Return the (X, Y) coordinate for the center point of the cell that contains the specified text.  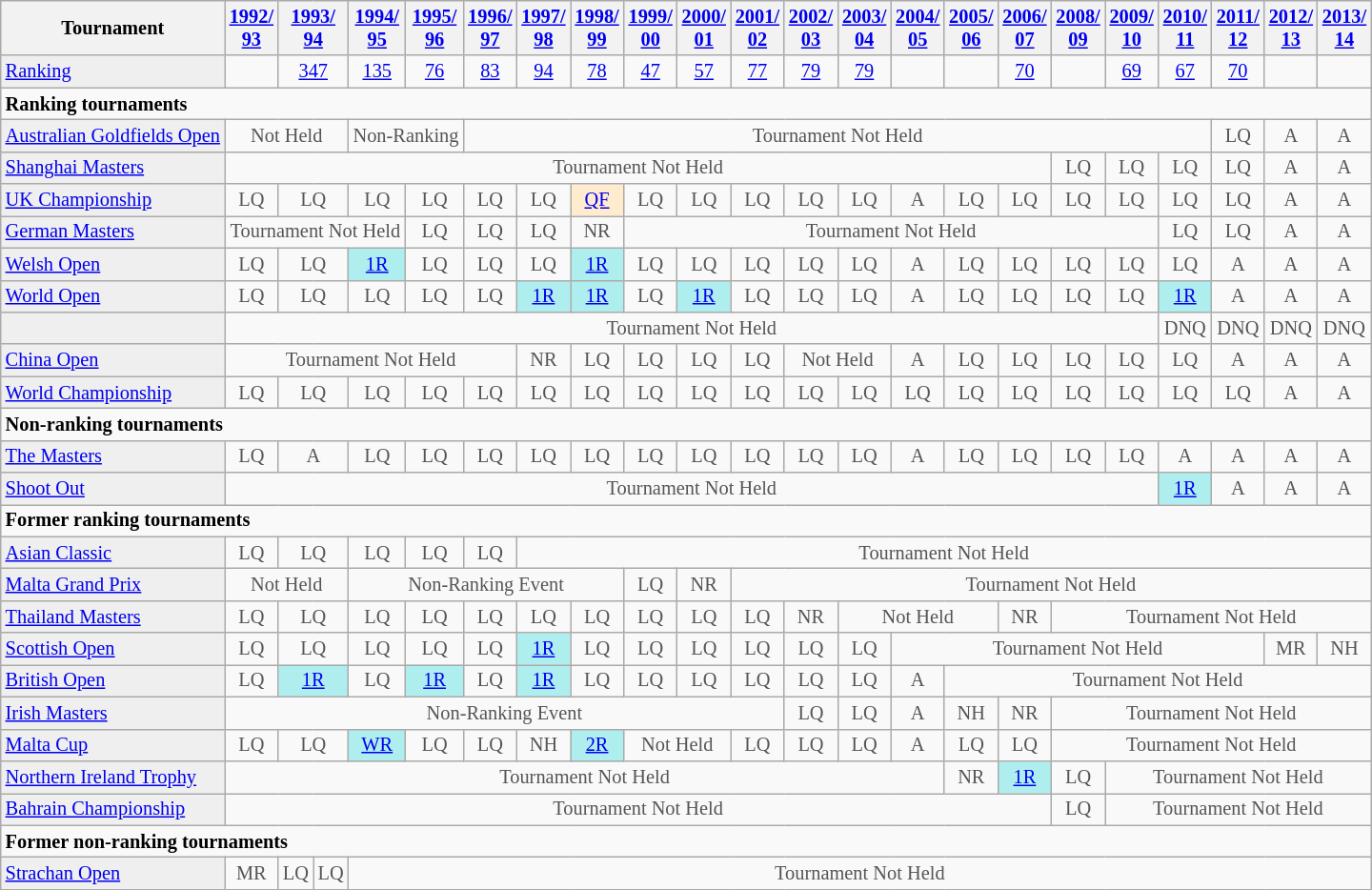
94 (543, 71)
Malta Grand Prix (112, 584)
2001/02 (757, 28)
1999/00 (651, 28)
2008/09 (1078, 28)
77 (757, 71)
76 (434, 71)
83 (490, 71)
2013/14 (1344, 28)
World Open (112, 296)
2006/07 (1024, 28)
2009/10 (1132, 28)
69 (1132, 71)
1995/96 (434, 28)
Ranking (112, 71)
Shanghai Masters (112, 168)
Welsh Open (112, 264)
Bahrain Championship (112, 809)
135 (377, 71)
UK Championship (112, 200)
2R (596, 745)
Asian Classic (112, 553)
57 (704, 71)
1993/94 (313, 28)
347 (313, 71)
WR (377, 745)
Australian Goldfields Open (112, 135)
Ranking tournaments (686, 104)
2011/12 (1239, 28)
67 (1185, 71)
1992/93 (252, 28)
Non-ranking tournaments (686, 424)
Strachan Open (112, 873)
Scottish Open (112, 649)
1998/99 (596, 28)
1996/97 (490, 28)
2005/06 (971, 28)
Former non-ranking tournaments (686, 841)
Former ranking tournaments (686, 520)
78 (596, 71)
British Open (112, 680)
2004/05 (918, 28)
47 (651, 71)
Shoot Out (112, 489)
2003/04 (864, 28)
Thailand Masters (112, 617)
Tournament (112, 28)
2002/03 (811, 28)
World Championship (112, 393)
2010/11 (1185, 28)
2000/01 (704, 28)
China Open (112, 360)
QF (596, 200)
1994/95 (377, 28)
Non-Ranking (406, 135)
The Masters (112, 456)
Northern Ireland Trophy (112, 777)
Irish Masters (112, 713)
2012/13 (1291, 28)
Malta Cup (112, 745)
German Masters (112, 232)
1997/98 (543, 28)
